From the cell containing the given text, extract its center point as [X, Y] coordinate. 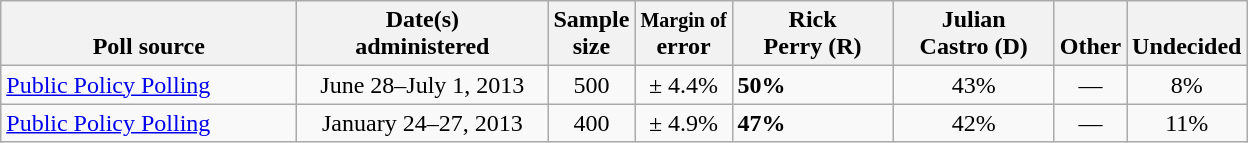
± 4.4% [684, 85]
Undecided [1187, 34]
11% [1187, 123]
Samplesize [592, 34]
RickPerry (R) [812, 34]
400 [592, 123]
42% [974, 123]
500 [592, 85]
8% [1187, 85]
± 4.9% [684, 123]
January 24–27, 2013 [422, 123]
43% [974, 85]
50% [812, 85]
Margin oferror [684, 34]
Date(s)administered [422, 34]
47% [812, 123]
JulianCastro (D) [974, 34]
Poll source [149, 34]
June 28–July 1, 2013 [422, 85]
Other [1090, 34]
